Return the [x, y] coordinate for the center point of the cell that contains the specified text.  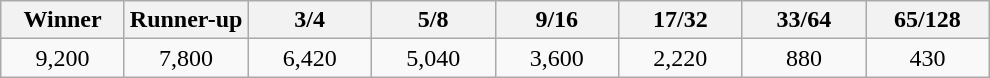
3,600 [557, 58]
7,800 [186, 58]
Runner-up [186, 20]
9,200 [63, 58]
65/128 [928, 20]
9/16 [557, 20]
33/64 [804, 20]
2,220 [681, 58]
880 [804, 58]
3/4 [310, 20]
17/32 [681, 20]
430 [928, 58]
5/8 [433, 20]
5,040 [433, 58]
6,420 [310, 58]
Winner [63, 20]
